Pinpoint the cell where the given text exists, returning its [X, Y] midpoint coordinate. 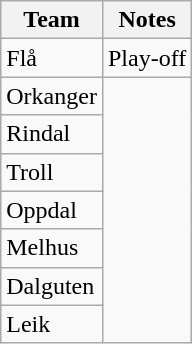
Notes [146, 20]
Rindal [52, 134]
Play-off [146, 58]
Flå [52, 58]
Orkanger [52, 96]
Leik [52, 324]
Dalguten [52, 286]
Oppdal [52, 210]
Team [52, 20]
Melhus [52, 248]
Troll [52, 172]
